Provide the [X, Y] coordinate of the cell's center where the given text is located.  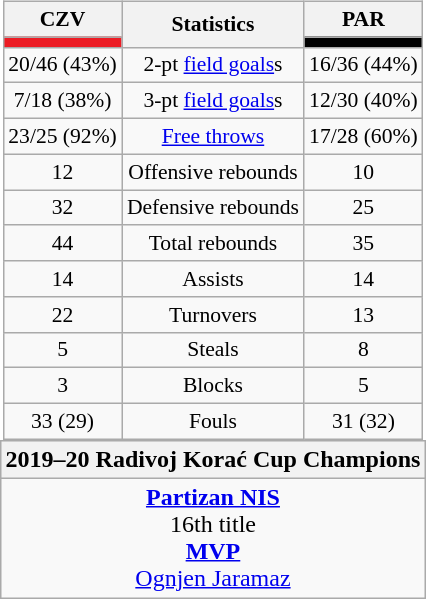
31 (32) [364, 421]
Steals [213, 350]
Assists [213, 279]
44 [62, 243]
12/30 (40%) [364, 101]
Free throws [213, 136]
12 [62, 172]
Offensive rebounds [213, 172]
CZV [62, 19]
3-pt field goalss [213, 101]
2-pt field goalss [213, 65]
22 [62, 314]
17/28 (60%) [364, 136]
33 (29) [62, 421]
13 [364, 314]
8 [364, 350]
Fouls [213, 421]
Blocks [213, 386]
23/25 (92%) [62, 136]
35 [364, 243]
10 [364, 172]
32 [62, 208]
3 [62, 386]
25 [364, 208]
2019–20 Radivoj Korać Cup Champions [213, 459]
Statistics [213, 24]
16/36 (44%) [364, 65]
Turnovers [213, 314]
7/18 (38%) [62, 101]
Defensive rebounds [213, 208]
Total rebounds [213, 243]
20/46 (43%) [62, 65]
PAR [364, 19]
Partizan NIS16th titleMVP Ognjen Jaramaz [213, 538]
